Output the (X, Y) coordinate of the center of the cell containing the given text.  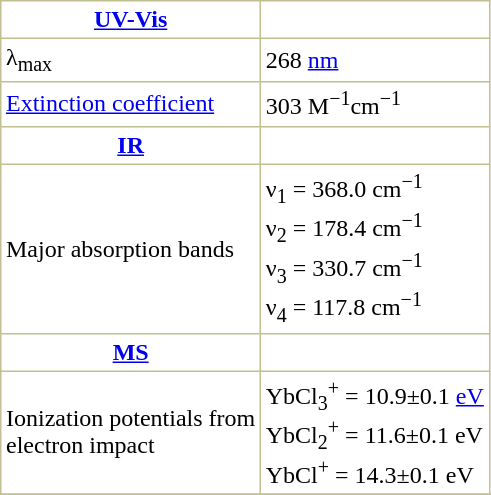
MS (131, 352)
λmax (131, 60)
ν1 = 368.0 cm−1 ν2 = 178.4 cm−1 ν3 = 330.7 cm−1 ν4 = 117.8 cm−1 (376, 249)
Major absorption bands (131, 249)
Extinction coefficient (131, 104)
YbCl3+ = 10.9±0.1 eVYbCl2+ = 11.6±0.1 eVYbCl+ = 14.3±0.1 eV (376, 433)
268 nm (376, 60)
UV-Vis (131, 20)
303 M−1cm−1 (376, 104)
IR (131, 145)
Ionization potentials fromelectron impact (131, 433)
